Capture the cell that displays the provided text and extract its (x, y) central coordinate. 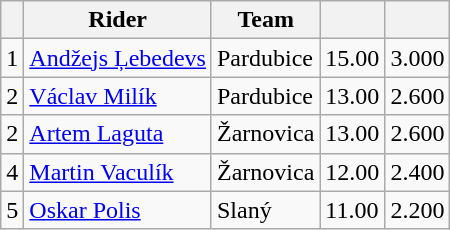
2.400 (418, 172)
Martin Vaculík (118, 172)
Rider (118, 20)
11.00 (352, 210)
15.00 (352, 58)
4 (12, 172)
Team (265, 20)
Oskar Polis (118, 210)
2.200 (418, 210)
1 (12, 58)
Andžejs Ļebedevs (118, 58)
5 (12, 210)
Artem Laguta (118, 134)
Slaný (265, 210)
3.000 (418, 58)
12.00 (352, 172)
Václav Milík (118, 96)
